Capture the cell that displays the provided text and extract its [x, y] central coordinate. 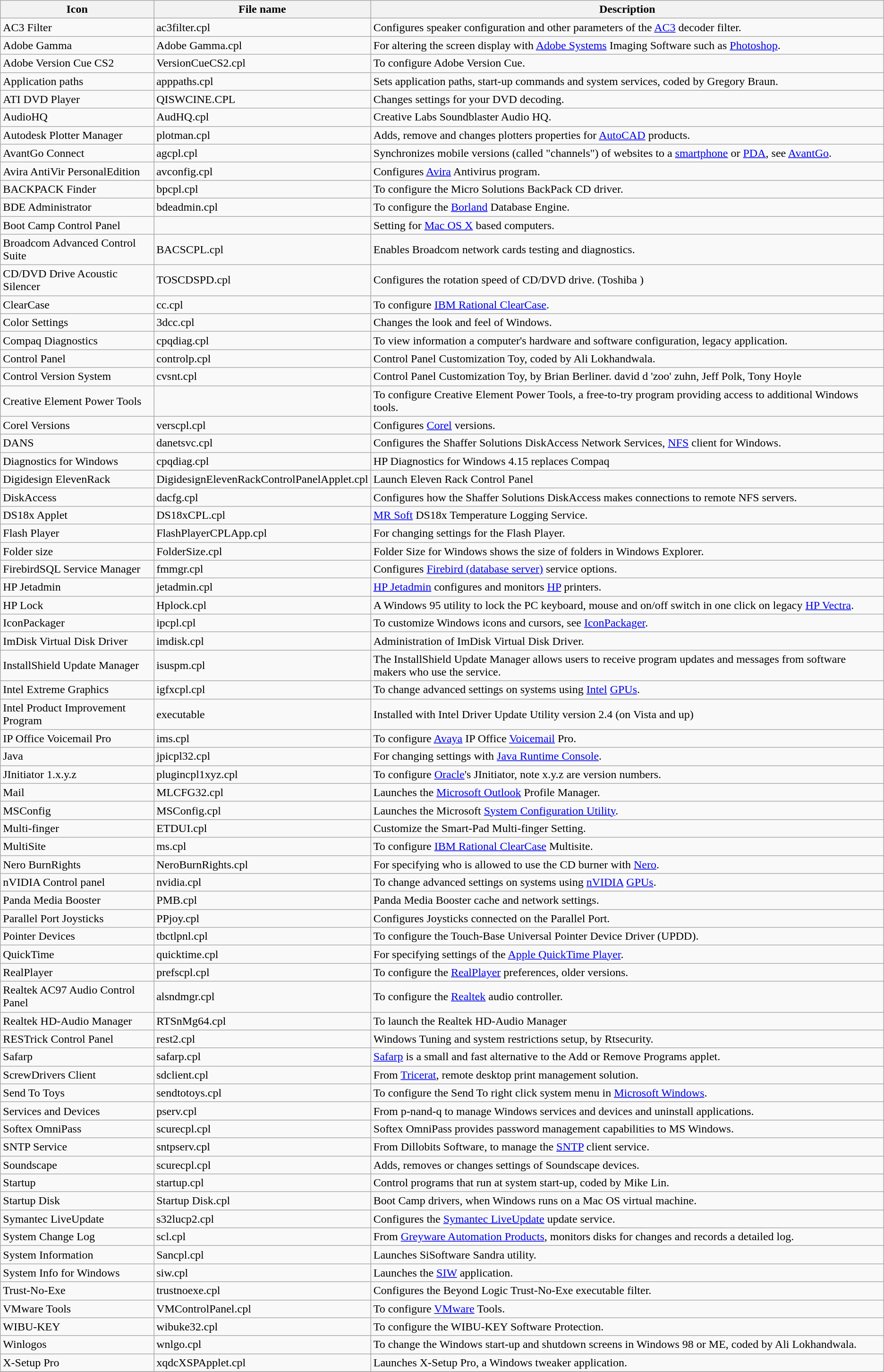
RealPlayer [77, 972]
Launches the SIW application. [627, 1273]
Autodesk Plotter Manager [77, 135]
To configure Avaya IP Office Voicemail Pro. [627, 738]
Application paths [77, 81]
Avira AntiVir PersonalEdition [77, 171]
RTSnMg64.cpl [263, 1021]
Winlogos [77, 1345]
Startup Disk [77, 1201]
sdclient.cpl [263, 1075]
cc.cpl [263, 305]
InstallShield Update Manager [77, 665]
startup.cpl [263, 1183]
QuickTime [77, 954]
plugincpl1xyz.cpl [263, 774]
DANS [77, 443]
To configure IBM Rational ClearCase. [627, 305]
Intel Extreme Graphics [77, 690]
QISWCINE.CPL [263, 99]
To view information a computer's hardware and software configuration, legacy application. [627, 341]
Changes the look and feel of Windows. [627, 323]
AudioHQ [77, 117]
HP Diagnostics for Windows 4.15 replaces Compaq [627, 461]
Adobe Gamma [77, 45]
AudHQ.cpl [263, 117]
HP Jetadmin configures and monitors HP printers. [627, 587]
danetsvc.cpl [263, 443]
scl.cpl [263, 1237]
To launch the Realtek HD-Audio Manager [627, 1021]
s32lucp2.cpl [263, 1219]
Color Settings [77, 323]
bdeadmin.cpl [263, 207]
plotman.cpl [263, 135]
Customize the Smart-Pad Multi-finger Setting. [627, 828]
Control Version System [77, 377]
Diagnostics for Windows [77, 461]
From Greyware Automation Products, monitors disks for changes and records a detailed log. [627, 1237]
DS18x Applet [77, 515]
Pointer Devices [77, 936]
Java [77, 756]
safarp.cpl [263, 1057]
Launches SiSoftware Sandra utility. [627, 1255]
System Change Log [77, 1237]
Adds, remove and changes plotters properties for AutoCAD products. [627, 135]
executable [263, 714]
Setting for Mac OS X based computers. [627, 225]
Multi-finger [77, 828]
The InstallShield Update Manager allows users to receive program updates and messages from software makers who use the service. [627, 665]
Creative Element Power Tools [77, 401]
verscpl.cpl [263, 425]
Mail [77, 792]
X-Setup Pro [77, 1363]
For specifying who is allowed to use the CD burner with Nero. [627, 864]
TOSCDSPD.cpl [263, 281]
wibuke32.cpl [263, 1327]
To configure the Micro Solutions BackPack CD driver. [627, 189]
FlashPlayerCPLApp.cpl [263, 533]
Safarp is a small and fast alternative to the Add or Remove Programs applet. [627, 1057]
ClearCase [77, 305]
Intel Product Improvement Program [77, 714]
Launches X-Setup Pro, a Windows tweaker application. [627, 1363]
controlp.cpl [263, 359]
ims.cpl [263, 738]
jpicpl32.cpl [263, 756]
wnlgo.cpl [263, 1345]
jetadmin.cpl [263, 587]
ATI DVD Player [77, 99]
MSConfig.cpl [263, 810]
Changes settings for your DVD decoding. [627, 99]
To configure the WIBU-KEY Software Protection. [627, 1327]
Icon [77, 9]
sntpserv.cpl [263, 1147]
Digidesign ElevenRack [77, 479]
System Information [77, 1255]
From Tricerat, remote desktop print management solution. [627, 1075]
quicktime.cpl [263, 954]
Synchronizes mobile versions (called "channels") of websites to a smartphone or PDA, see AvantGo. [627, 153]
ipcpl.cpl [263, 623]
Launches the Microsoft System Configuration Utility. [627, 810]
siw.cpl [263, 1273]
FolderSize.cpl [263, 551]
MSConfig [77, 810]
To configure Creative Element Power Tools, a free-to-try program providing access to additional Windows tools. [627, 401]
Enables Broadcom network cards testing and diagnostics. [627, 249]
To change the Windows start-up and shutdown screens in Windows 98 or ME, coded by Ali Lokhandwala. [627, 1345]
To configure the Realtek audio controller. [627, 997]
xqdcXSPApplet.cpl [263, 1363]
Realtek HD-Audio Manager [77, 1021]
nvidia.cpl [263, 883]
igfxcpl.cpl [263, 690]
AvantGo Connect [77, 153]
Soundscape [77, 1165]
BDE Administrator [77, 207]
tbctlpnl.cpl [263, 936]
Control programs that run at system start-up, coded by Mike Lin. [627, 1183]
Startup Disk.cpl [263, 1201]
Description [627, 9]
To change advanced settings on systems using Intel GPUs. [627, 690]
apppaths.cpl [263, 81]
Folder Size for Windows shows the size of folders in Windows Explorer. [627, 551]
Configures Avira Antivirus program. [627, 171]
ms.cpl [263, 846]
To configure VMware Tools. [627, 1309]
To change advanced settings on systems using nVIDIA GPUs. [627, 883]
trustnoexe.cpl [263, 1291]
dacfg.cpl [263, 497]
For changing settings for the Flash Player. [627, 533]
Adds, removes or changes settings of Soundscape devices. [627, 1165]
Compaq Diagnostics [77, 341]
Corel Versions [77, 425]
Boot Camp Control Panel [77, 225]
VMware Tools [77, 1309]
sendtotoys.cpl [263, 1093]
To configure the Send To right click system menu in Microsoft Windows. [627, 1093]
CD/DVD Drive Acoustic Silencer [77, 281]
Sancpl.cpl [263, 1255]
PPjoy.cpl [263, 918]
Services and Devices [77, 1111]
WIBU-KEY [77, 1327]
HP Lock [77, 605]
Configures speaker configuration and other parameters of the AC3 decoder filter. [627, 27]
NeroBurnRights.cpl [263, 864]
Windows Tuning and system restrictions setup, by Rtsecurity. [627, 1039]
Configures the rotation speed of CD/DVD drive. (Toshiba ) [627, 281]
For specifying settings of the Apple QuickTime Player. [627, 954]
ac3filter.cpl [263, 27]
Softex OmniPass [77, 1129]
Panda Media Booster [77, 900]
Flash Player [77, 533]
VMControlPanel.cpl [263, 1309]
RESTrick Control Panel [77, 1039]
Realtek AC97 Audio Control Panel [77, 997]
ScrewDrivers Client [77, 1075]
MLCFG32.cpl [263, 792]
To customize Windows icons and cursors, see IconPackager. [627, 623]
HP Jetadmin [77, 587]
PMB.cpl [263, 900]
rest2.cpl [263, 1039]
Administration of ImDisk Virtual Disk Driver. [627, 641]
3dcc.cpl [263, 323]
DigidesignElevenRackControlPanelApplet.cpl [263, 479]
Adobe Gamma.cpl [263, 45]
Configures Firebird (database server) service options. [627, 569]
System Info for Windows [77, 1273]
MR Soft DS18x Temperature Logging Service. [627, 515]
Configures the Beyond Logic Trust-No-Exe executable filter. [627, 1291]
cvsnt.cpl [263, 377]
To configure IBM Rational ClearCase Multisite. [627, 846]
DS18xCPL.cpl [263, 515]
Control Panel Customization Toy, coded by Ali Lokhandwala. [627, 359]
imdisk.cpl [263, 641]
prefscpl.cpl [263, 972]
To configure Adobe Version Cue. [627, 63]
alsndmgr.cpl [263, 997]
IP Office Voicemail Pro [77, 738]
Panda Media Booster cache and network settings. [627, 900]
Folder size [77, 551]
DiskAccess [77, 497]
JInitiator 1.x.y.z [77, 774]
bpcpl.cpl [263, 189]
Launches the Microsoft Outlook Profile Manager. [627, 792]
avconfig.cpl [263, 171]
Parallel Port Joysticks [77, 918]
From p-nand-q to manage Windows services and devices and uninstall applications. [627, 1111]
Startup [77, 1183]
Sets application paths, start-up commands and system services, coded by Gregory Braun. [627, 81]
Control Panel [77, 359]
MultiSite [77, 846]
Configures Corel versions. [627, 425]
ImDisk Virtual Disk Driver [77, 641]
BACKPACK Finder [77, 189]
fmmgr.cpl [263, 569]
Adobe Version Cue CS2 [77, 63]
To configure the Touch-Base Universal Pointer Device Driver (UPDD). [627, 936]
Control Panel Customization Toy, by Brian Berliner. david d 'zoo' zuhn, Jeff Polk, Tony Hoyle [627, 377]
VersionCueCS2.cpl [263, 63]
AC3 Filter [77, 27]
Nero BurnRights [77, 864]
Installed with Intel Driver Update Utility version 2.4 (on Vista and up) [627, 714]
Symantec LiveUpdate [77, 1219]
nVIDIA Control panel [77, 883]
From Dillobits Software, to manage the SNTP client service. [627, 1147]
Configures how the Shaffer Solutions DiskAccess makes connections to remote NFS servers. [627, 497]
For altering the screen display with Adobe Systems Imaging Software such as Photoshop. [627, 45]
FirebirdSQL Service Manager [77, 569]
File name [263, 9]
Configures the Symantec LiveUpdate update service. [627, 1219]
pserv.cpl [263, 1111]
A Windows 95 utility to lock the PC keyboard, mouse and on/off switch in one click on legacy HP Vectra. [627, 605]
Hplock.cpl [263, 605]
Boot Camp drivers, when Windows runs on a Mac OS virtual machine. [627, 1201]
BACSCPL.cpl [263, 249]
IconPackager [77, 623]
Trust-No-Exe [77, 1291]
For changing settings with Java Runtime Console. [627, 756]
To configure the Borland Database Engine. [627, 207]
Safarp [77, 1057]
Configures Joysticks connected on the Parallel Port. [627, 918]
ETDUI.cpl [263, 828]
Configures the Shaffer Solutions DiskAccess Network Services, NFS client for Windows. [627, 443]
Creative Labs Soundblaster Audio HQ. [627, 117]
Broadcom Advanced Control Suite [77, 249]
Send To Toys [77, 1093]
To configure the RealPlayer preferences, older versions. [627, 972]
SNTP Service [77, 1147]
To configure Oracle's JInitiator, note x.y.z are version numbers. [627, 774]
Softex OmniPass provides password management capabilities to MS Windows. [627, 1129]
agcpl.cpl [263, 153]
Launch Eleven Rack Control Panel [627, 479]
isuspm.cpl [263, 665]
